Search for the cell housing the specified text and yield its (X, Y) center coordinate. 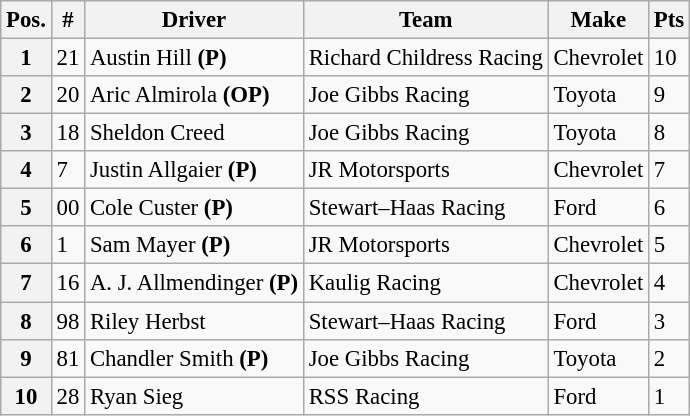
Austin Hill (P) (194, 58)
# (68, 20)
Driver (194, 20)
Make (598, 20)
81 (68, 358)
Ryan Sieg (194, 396)
Sheldon Creed (194, 133)
18 (68, 133)
28 (68, 396)
98 (68, 321)
Chandler Smith (P) (194, 358)
Team (426, 20)
Riley Herbst (194, 321)
A. J. Allmendinger (P) (194, 283)
21 (68, 58)
Justin Allgaier (P) (194, 170)
20 (68, 95)
Pos. (26, 20)
Richard Childress Racing (426, 58)
RSS Racing (426, 396)
Aric Almirola (OP) (194, 95)
Pts (670, 20)
Sam Mayer (P) (194, 245)
16 (68, 283)
Cole Custer (P) (194, 208)
00 (68, 208)
Kaulig Racing (426, 283)
